For the text-containing cell, return its midpoint in (x, y) coordinate format. 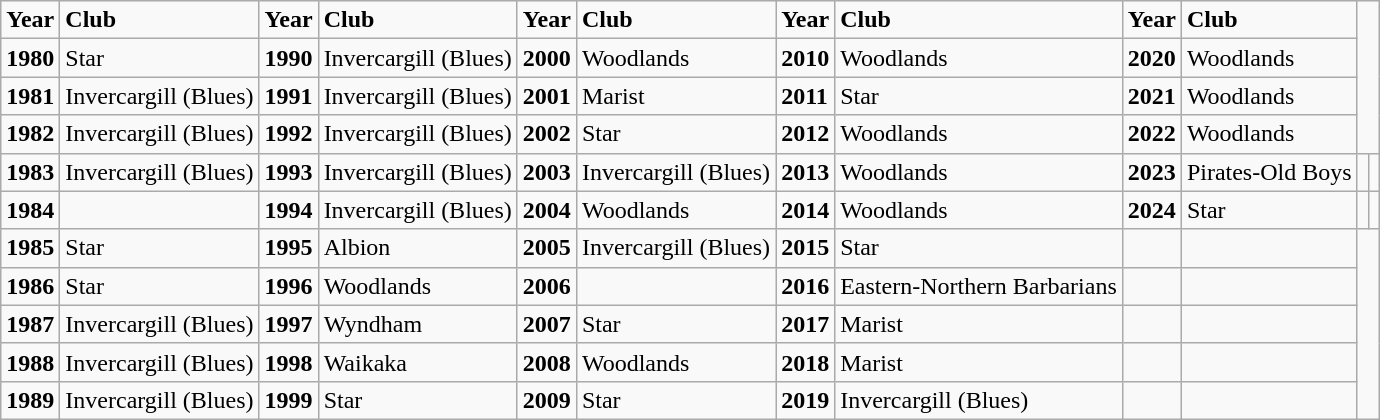
2015 (806, 248)
2010 (806, 58)
2023 (1152, 172)
1988 (30, 362)
1984 (30, 210)
2012 (806, 134)
Eastern-Northern Barbarians (979, 286)
1999 (288, 400)
Wyndham (418, 324)
2003 (546, 172)
1986 (30, 286)
1985 (30, 248)
1989 (30, 400)
1995 (288, 248)
1993 (288, 172)
1990 (288, 58)
2009 (546, 400)
2004 (546, 210)
1994 (288, 210)
2000 (546, 58)
2020 (1152, 58)
Waikaka (418, 362)
2014 (806, 210)
1980 (30, 58)
Albion (418, 248)
2018 (806, 362)
2008 (546, 362)
2002 (546, 134)
2001 (546, 96)
2006 (546, 286)
2005 (546, 248)
2011 (806, 96)
2024 (1152, 210)
2007 (546, 324)
2016 (806, 286)
1998 (288, 362)
2019 (806, 400)
1987 (30, 324)
1981 (30, 96)
2021 (1152, 96)
2013 (806, 172)
Pirates-Old Boys (1269, 172)
1983 (30, 172)
2017 (806, 324)
1991 (288, 96)
1982 (30, 134)
1996 (288, 286)
2022 (1152, 134)
1997 (288, 324)
1992 (288, 134)
